Extract the [x, y] coordinate from the center of the cell holding the provided text.  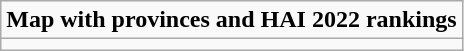
Map with provinces and HAI 2022 rankings [232, 20]
